Return [X, Y] of the center of cell containing provided text 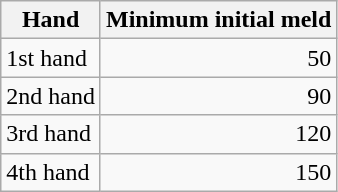
150 [218, 172]
Hand [51, 20]
2nd hand [51, 96]
1st hand [51, 58]
4th hand [51, 172]
90 [218, 96]
120 [218, 134]
3rd hand [51, 134]
Minimum initial meld [218, 20]
50 [218, 58]
